Return the [X, Y] coordinate for the center point of the cell that contains the specified text.  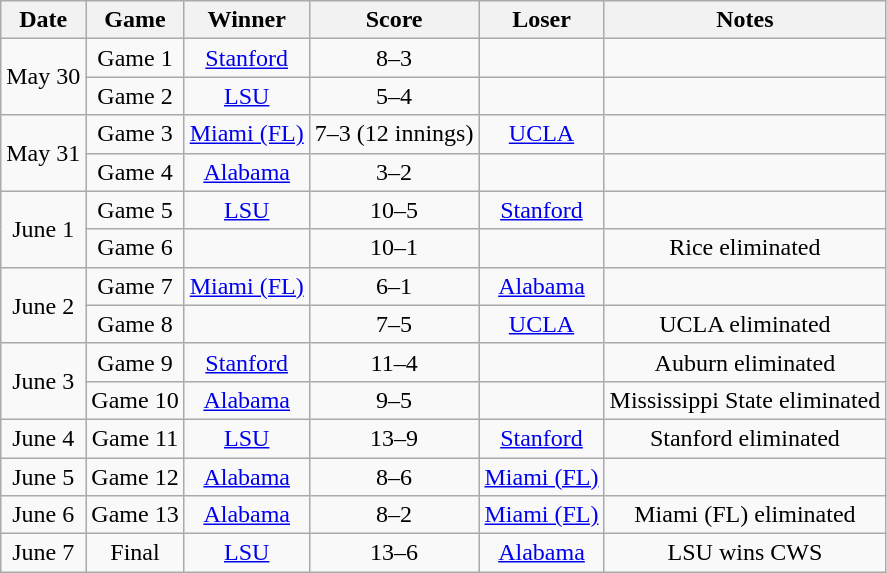
June 6 [44, 515]
Game 13 [135, 515]
8–3 [394, 58]
10–1 [394, 248]
June 1 [44, 229]
June 2 [44, 305]
May 30 [44, 77]
Rice eliminated [745, 248]
Game 3 [135, 134]
Auburn eliminated [745, 362]
Game 9 [135, 362]
5–4 [394, 96]
Game 6 [135, 248]
June 4 [44, 438]
13–9 [394, 438]
Game 5 [135, 210]
UCLA eliminated [745, 324]
June 3 [44, 381]
Game 7 [135, 286]
Game 1 [135, 58]
Game 8 [135, 324]
Notes [745, 20]
10–5 [394, 210]
June 5 [44, 477]
Mississippi State eliminated [745, 400]
Game 12 [135, 477]
3–2 [394, 172]
Miami (FL) eliminated [745, 515]
7–3 (12 innings) [394, 134]
Game [135, 20]
6–1 [394, 286]
Stanford eliminated [745, 438]
Game 10 [135, 400]
Winner [246, 20]
Final [135, 553]
9–5 [394, 400]
11–4 [394, 362]
June 7 [44, 553]
Score [394, 20]
Game 11 [135, 438]
Date [44, 20]
13–6 [394, 553]
Game 2 [135, 96]
7–5 [394, 324]
Game 4 [135, 172]
LSU wins CWS [745, 553]
8–6 [394, 477]
May 31 [44, 153]
Loser [542, 20]
8–2 [394, 515]
